Output the [x, y] coordinate of the center of the cell containing the given text.  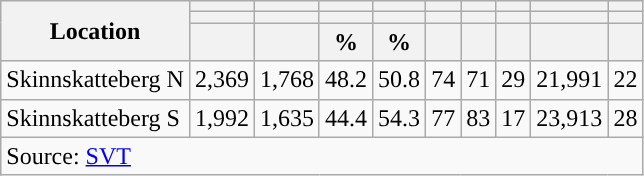
48.2 [346, 80]
83 [478, 118]
Skinnskatteberg S [96, 118]
21,991 [570, 80]
1,768 [286, 80]
77 [444, 118]
17 [514, 118]
1,635 [286, 118]
44.4 [346, 118]
50.8 [400, 80]
29 [514, 80]
54.3 [400, 118]
28 [626, 118]
74 [444, 80]
Location [96, 31]
1,992 [222, 118]
2,369 [222, 80]
23,913 [570, 118]
71 [478, 80]
Source: SVT [322, 156]
22 [626, 80]
Skinnskatteberg N [96, 80]
